From the cell containing the given text, extract its center point as (x, y) coordinate. 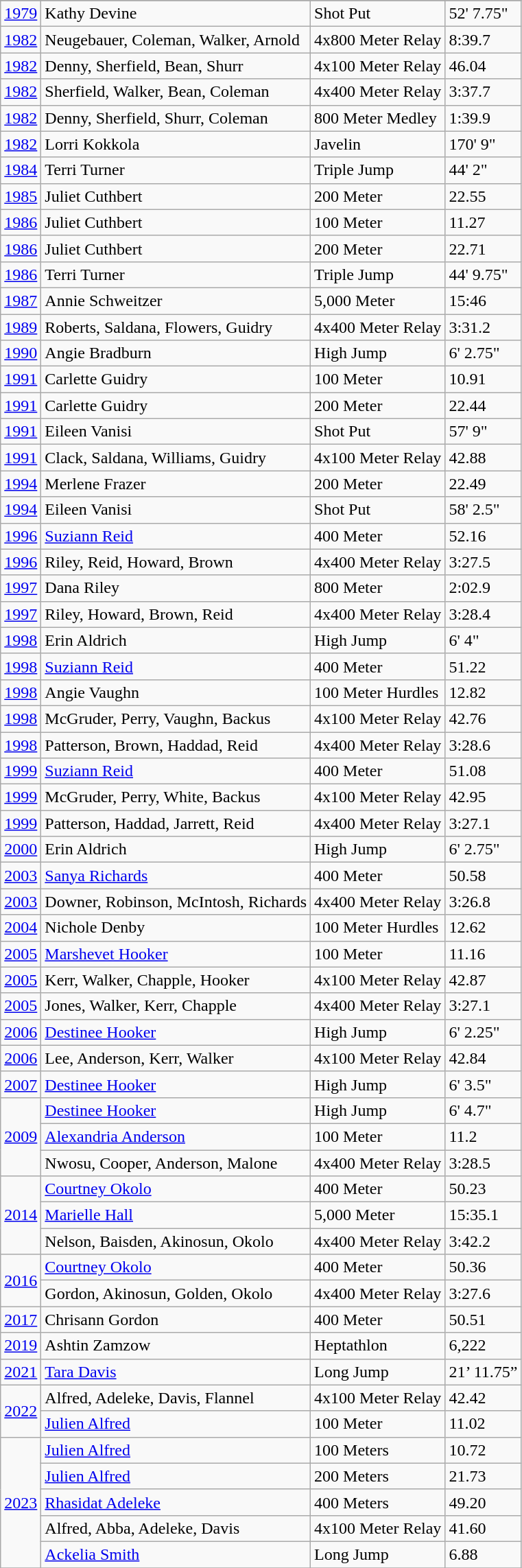
Denny, Sherfield, Shurr, Coleman (176, 118)
2004 (21, 928)
Marshevet Hooker (176, 954)
2022 (21, 1411)
3:26.8 (483, 902)
2014 (21, 1215)
6' 3.5" (483, 1084)
Marielle Hall (176, 1215)
1989 (21, 327)
52.16 (483, 536)
3:37.7 (483, 92)
3:27.6 (483, 1294)
3:28.6 (483, 745)
Patterson, Brown, Haddad, Reid (176, 745)
1:39.9 (483, 118)
2016 (21, 1280)
400 Meters (378, 1502)
Roberts, Saldana, Flowers, Guidry (176, 327)
Merlene Frazer (176, 484)
10.91 (483, 379)
50.36 (483, 1267)
2023 (21, 1502)
42.84 (483, 1058)
50.51 (483, 1320)
11.02 (483, 1424)
170' 9" (483, 144)
Downer, Robinson, McIntosh, Richards (176, 902)
Sherfield, Walker, Bean, Coleman (176, 92)
44' 2" (483, 170)
Nelson, Baisden, Akinosun, Okolo (176, 1241)
Riley, Reid, Howard, Brown (176, 562)
42.42 (483, 1398)
Chrisann Gordon (176, 1320)
3:28.4 (483, 614)
44' 9.75" (483, 274)
3:28.5 (483, 1163)
1984 (21, 170)
8:39.7 (483, 40)
22.71 (483, 248)
22.55 (483, 196)
21’ 11.75” (483, 1372)
Kerr, Walker, Chapple, Hooker (176, 980)
50.23 (483, 1189)
2:02.9 (483, 588)
11.16 (483, 954)
Angie Bradburn (176, 353)
57' 9" (483, 432)
Denny, Sherfield, Bean, Shurr (176, 66)
58' 2.5" (483, 510)
Alfred, Abba, Adeleke, Davis (176, 1528)
10.72 (483, 1450)
Clack, Saldana, Williams, Guidry (176, 458)
52' 7.75" (483, 14)
1985 (21, 196)
42.88 (483, 458)
Neugebauer, Coleman, Walker, Arnold (176, 40)
11.2 (483, 1136)
Javelin (378, 144)
22.44 (483, 406)
100 Meters (378, 1450)
200 Meters (378, 1476)
1979 (21, 14)
1987 (21, 301)
15:46 (483, 301)
6' 4" (483, 640)
McGruder, Perry, White, Backus (176, 797)
Dana Riley (176, 588)
50.58 (483, 876)
2019 (21, 1346)
Lee, Anderson, Kerr, Walker (176, 1058)
Kathy Devine (176, 14)
Angie Vaughn (176, 692)
49.20 (483, 1502)
41.60 (483, 1528)
Heptathlon (378, 1346)
800 Meter Medley (378, 118)
Tara Davis (176, 1372)
Sanya Richards (176, 876)
800 Meter (378, 588)
12.82 (483, 692)
51.08 (483, 771)
Nichole Denby (176, 928)
Annie Schweitzer (176, 301)
42.95 (483, 797)
2021 (21, 1372)
Lorri Kokkola (176, 144)
42.87 (483, 980)
3:31.2 (483, 327)
12.62 (483, 928)
51.22 (483, 666)
2017 (21, 1320)
McGruder, Perry, Vaughn, Backus (176, 718)
Patterson, Haddad, Jarrett, Reid (176, 823)
11.27 (483, 222)
Ackelia Smith (176, 1554)
Alexandria Anderson (176, 1136)
2000 (21, 850)
21.73 (483, 1476)
1990 (21, 353)
6' 4.7" (483, 1110)
Alfred, Adeleke, Davis, Flannel (176, 1398)
Jones, Walker, Kerr, Chapple (176, 1006)
46.04 (483, 66)
3:27.5 (483, 562)
22.49 (483, 484)
2007 (21, 1084)
Riley, Howard, Brown, Reid (176, 614)
6.88 (483, 1554)
42.76 (483, 718)
2009 (21, 1136)
Ashtin Zamzow (176, 1346)
3:42.2 (483, 1241)
4x800 Meter Relay (378, 40)
Gordon, Akinosun, Golden, Okolo (176, 1294)
6,222 (483, 1346)
Rhasidat Adeleke (176, 1502)
15:35.1 (483, 1215)
Nwosu, Cooper, Anderson, Malone (176, 1163)
6' 2.25" (483, 1032)
